From the cell containing the given text, extract its center point as [X, Y] coordinate. 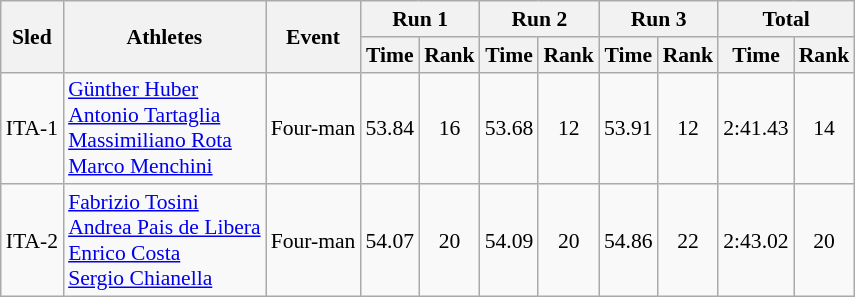
Event [314, 36]
Total [786, 19]
Athletes [164, 36]
2:41.43 [756, 128]
53.91 [628, 128]
54.09 [510, 241]
53.68 [510, 128]
Run 1 [420, 19]
Sled [32, 36]
Günther HuberAntonio TartagliaMassimiliano RotaMarco Menchini [164, 128]
54.86 [628, 241]
Run 3 [658, 19]
2:43.02 [756, 241]
ITA-2 [32, 241]
Fabrizio TosiniAndrea Pais de LiberaEnrico CostaSergio Chianella [164, 241]
Run 2 [540, 19]
54.07 [390, 241]
ITA-1 [32, 128]
22 [688, 241]
53.84 [390, 128]
14 [824, 128]
16 [450, 128]
